Locate the cell with the specified text and output its [X, Y] center coordinate. 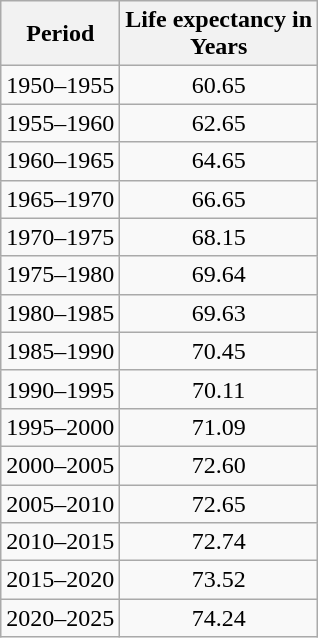
60.65 [219, 85]
Period [60, 34]
2000–2005 [60, 465]
2015–2020 [60, 580]
1985–1990 [60, 351]
1995–2000 [60, 427]
1955–1960 [60, 123]
2020–2025 [60, 618]
73.52 [219, 580]
Life expectancy inYears [219, 34]
72.60 [219, 465]
72.65 [219, 503]
71.09 [219, 427]
62.65 [219, 123]
1980–1985 [60, 313]
1970–1975 [60, 237]
68.15 [219, 237]
66.65 [219, 199]
1975–1980 [60, 275]
1960–1965 [60, 161]
64.65 [219, 161]
70.45 [219, 351]
1965–1970 [60, 199]
69.64 [219, 275]
1990–1995 [60, 389]
2005–2010 [60, 503]
69.63 [219, 313]
74.24 [219, 618]
72.74 [219, 542]
2010–2015 [60, 542]
1950–1955 [60, 85]
70.11 [219, 389]
